Identify which cell holds the provided text, then report its (X, Y) central coordinate. 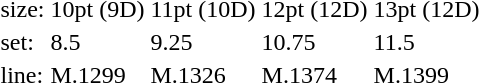
10.75 (314, 42)
8.5 (98, 42)
9.25 (203, 42)
